Determine the (x, y) coordinate at the center of the cell enclosing the given text.  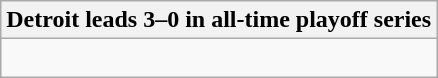
Detroit leads 3–0 in all-time playoff series (219, 20)
